Determine the [x, y] coordinate at the center of the cell enclosing the given text.  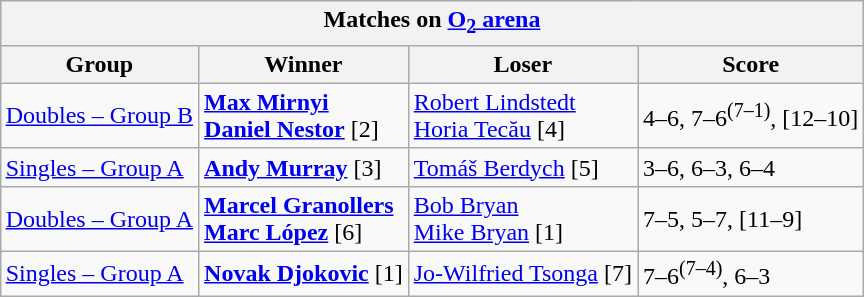
Jo-Wilfried Tsonga [7] [522, 274]
Group [99, 64]
Loser [522, 64]
Andy Murray [3] [304, 167]
Winner [304, 64]
4–6, 7–6(7–1), [12–10] [751, 116]
Bob Bryan Mike Bryan [1] [522, 218]
Doubles – Group A [99, 218]
Novak Djokovic [1] [304, 274]
Doubles – Group B [99, 116]
3–6, 6–3, 6–4 [751, 167]
Max Mirnyi Daniel Nestor [2] [304, 116]
Matches on O2 arena [432, 23]
Tomáš Berdych [5] [522, 167]
7–6(7–4), 6–3 [751, 274]
Robert Lindstedt Horia Tecău [4] [522, 116]
Score [751, 64]
7–5, 5–7, [11–9] [751, 218]
Marcel Granollers Marc López [6] [304, 218]
